Find where the given text appears and provide that cell's center as [X, Y] coordinate. 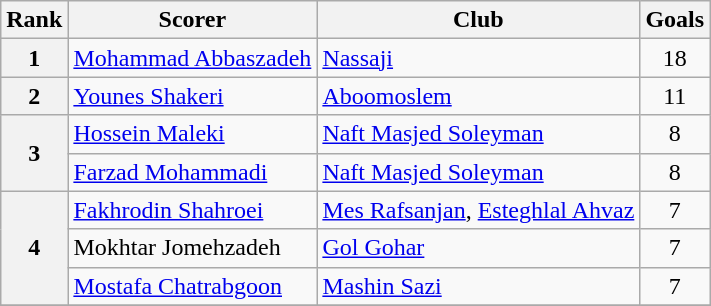
Mostafa Chatrabgoon [192, 286]
Mashin Sazi [478, 286]
11 [675, 96]
2 [34, 96]
Goals [675, 20]
Mokhtar Jomehzadeh [192, 248]
18 [675, 58]
Mes Rafsanjan, Esteghlal Ahvaz [478, 210]
Mohammad Abbaszadeh [192, 58]
Rank [34, 20]
4 [34, 248]
Younes Shakeri [192, 96]
Aboomoslem [478, 96]
Club [478, 20]
Scorer [192, 20]
Hossein Maleki [192, 134]
Gol Gohar [478, 248]
1 [34, 58]
Fakhrodin Shahroei [192, 210]
3 [34, 153]
Nassaji [478, 58]
Farzad Mohammadi [192, 172]
